Search for the cell housing the specified text and yield its (x, y) center coordinate. 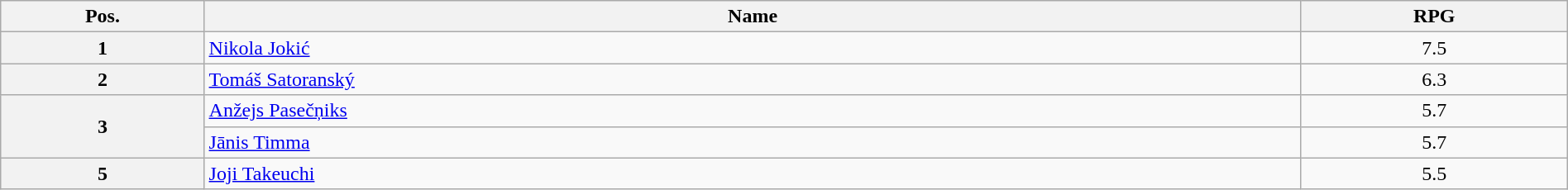
Pos. (103, 17)
Joji Takeuchi (753, 173)
Jānis Timma (753, 142)
3 (103, 126)
2 (103, 79)
Tomáš Satoranský (753, 79)
5.5 (1434, 173)
6.3 (1434, 79)
RPG (1434, 17)
Nikola Jokić (753, 48)
1 (103, 48)
Anžejs Pasečņiks (753, 111)
7.5 (1434, 48)
Name (753, 17)
5 (103, 173)
